Extract the [x, y] coordinate from the center of the cell holding the provided text.  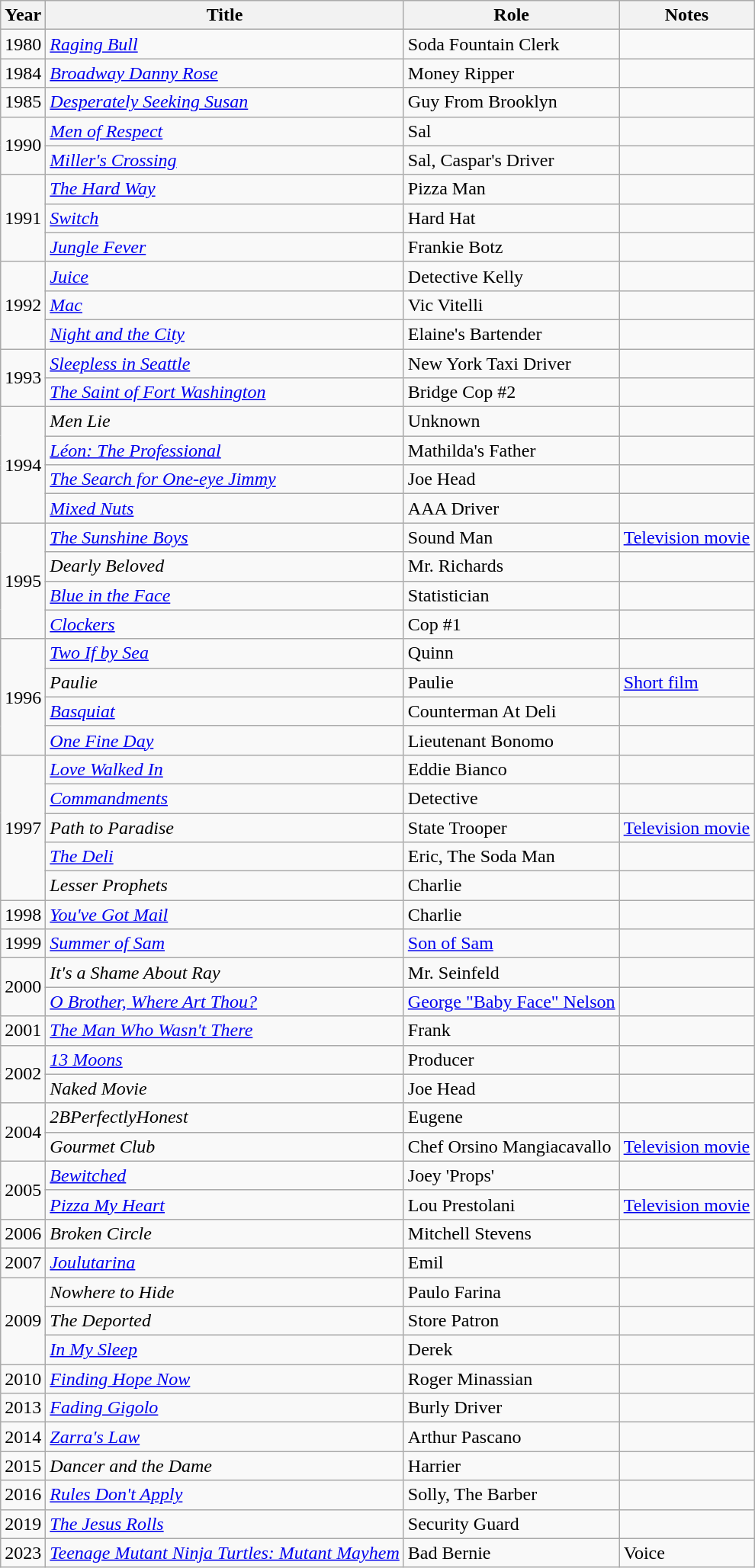
2023 [23, 1553]
Rules Don't Apply [224, 1495]
1994 [23, 465]
Producer [511, 1060]
Emil [511, 1262]
Love Walked In [224, 769]
1980 [23, 44]
Commandments [224, 798]
Guy From Brooklyn [511, 102]
Gourmet Club [224, 1146]
Naked Movie [224, 1089]
1999 [23, 944]
Dearly Beloved [224, 566]
Burly Driver [511, 1408]
Mixed Nuts [224, 508]
1984 [23, 73]
Vic Vitelli [511, 305]
The Jesus Rolls [224, 1524]
State Trooper [511, 827]
The Deli [224, 857]
Joulutarina [224, 1262]
The Saint of Fort Washington [224, 393]
Sal [511, 131]
Desperately Seeking Susan [224, 102]
Paulo Farina [511, 1292]
Teenage Mutant Ninja Turtles: Mutant Mayhem [224, 1553]
Clockers [224, 624]
Pizza Man [511, 189]
Pizza My Heart [224, 1204]
Quinn [511, 653]
Mr. Richards [511, 566]
Mr. Seinfeld [511, 973]
You've Got Mail [224, 915]
The Sunshine Boys [224, 537]
Arthur Pascano [511, 1437]
Security Guard [511, 1524]
1996 [23, 697]
Son of Sam [511, 944]
It's a Shame About Ray [224, 973]
Nowhere to Hide [224, 1292]
13 Moons [224, 1060]
Path to Paradise [224, 827]
2019 [23, 1524]
Summer of Sam [224, 944]
Eugene [511, 1117]
The Hard Way [224, 189]
2000 [23, 987]
Fading Gigolo [224, 1408]
AAA Driver [511, 508]
1998 [23, 915]
Sleepless in Seattle [224, 364]
Zarra's Law [224, 1437]
2002 [23, 1074]
Derek [511, 1350]
2001 [23, 1031]
1990 [23, 146]
Statistician [511, 595]
Dancer and the Dame [224, 1466]
Soda Fountain Clerk [511, 44]
Men of Respect [224, 131]
Juice [224, 276]
Title [224, 15]
Harrier [511, 1466]
One Fine Day [224, 740]
2007 [23, 1262]
Notes [686, 15]
Finding Hope Now [224, 1379]
Role [511, 15]
2010 [23, 1379]
New York Taxi Driver [511, 364]
1985 [23, 102]
Mac [224, 305]
Bridge Cop #2 [511, 393]
1993 [23, 378]
Voice [686, 1553]
Detective [511, 798]
Eddie Bianco [511, 769]
Bad Bernie [511, 1553]
Bewitched [224, 1175]
Counterman At Deli [511, 711]
2014 [23, 1437]
O Brother, Where Art Thou? [224, 1002]
2004 [23, 1132]
2013 [23, 1408]
The Search for One-eye Jimmy [224, 479]
2BPerfectlyHonest [224, 1117]
Elaine's Bartender [511, 334]
1997 [23, 827]
In My Sleep [224, 1350]
Sound Man [511, 537]
Joey 'Props' [511, 1175]
2005 [23, 1190]
Blue in the Face [224, 595]
2006 [23, 1233]
Frank [511, 1031]
Cop #1 [511, 624]
Unknown [511, 422]
1995 [23, 581]
Solly, The Barber [511, 1495]
Miller's Crossing [224, 160]
The Deported [224, 1321]
Mitchell Stevens [511, 1233]
1992 [23, 305]
Roger Minassian [511, 1379]
2009 [23, 1321]
Lou Prestolani [511, 1204]
Lesser Prophets [224, 886]
Money Ripper [511, 73]
Frankie Botz [511, 247]
Jungle Fever [224, 247]
Switch [224, 218]
Detective Kelly [511, 276]
George "Baby Face" Nelson [511, 1002]
Hard Hat [511, 218]
2015 [23, 1466]
Broken Circle [224, 1233]
Raging Bull [224, 44]
Lieutenant Bonomo [511, 740]
Chef Orsino Mangiacavallo [511, 1146]
2016 [23, 1495]
Year [23, 15]
Léon: The Professional [224, 451]
1991 [23, 218]
Men Lie [224, 422]
Basquiat [224, 711]
Mathilda's Father [511, 451]
Night and the City [224, 334]
Broadway Danny Rose [224, 73]
Two If by Sea [224, 653]
Short film [686, 682]
The Man Who Wasn't There [224, 1031]
Store Patron [511, 1321]
Eric, The Soda Man [511, 857]
Sal, Caspar's Driver [511, 160]
